Capture the cell that displays the provided text and extract its [X, Y] central coordinate. 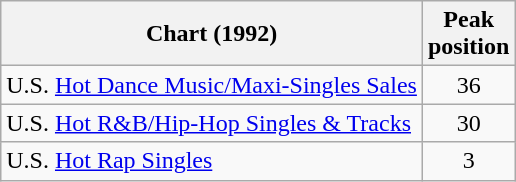
U.S. Hot R&B/Hip-Hop Singles & Tracks [212, 123]
Chart (1992) [212, 34]
Peakposition [468, 34]
36 [468, 85]
30 [468, 123]
U.S. Hot Rap Singles [212, 161]
U.S. Hot Dance Music/Maxi-Singles Sales [212, 85]
3 [468, 161]
